Return the [x, y] coordinate for the center point of the cell that contains the specified text.  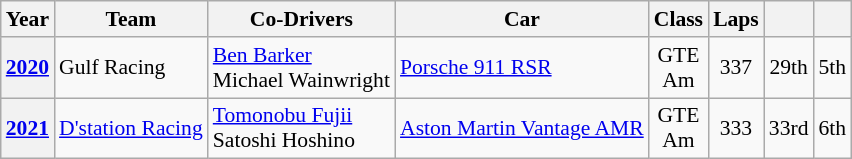
2021 [28, 128]
6th [833, 128]
337 [736, 68]
29th [789, 68]
Tomonobu Fujii Satoshi Hoshino [302, 128]
Laps [736, 19]
Car [522, 19]
Porsche 911 RSR [522, 68]
D'station Racing [131, 128]
5th [833, 68]
33rd [789, 128]
Co-Drivers [302, 19]
Ben Barker Michael Wainwright [302, 68]
Year [28, 19]
Gulf Racing [131, 68]
Team [131, 19]
2020 [28, 68]
Aston Martin Vantage AMR [522, 128]
Class [678, 19]
333 [736, 128]
